Scan for the cell matching the given text and deliver its (X, Y) coordinate at center. 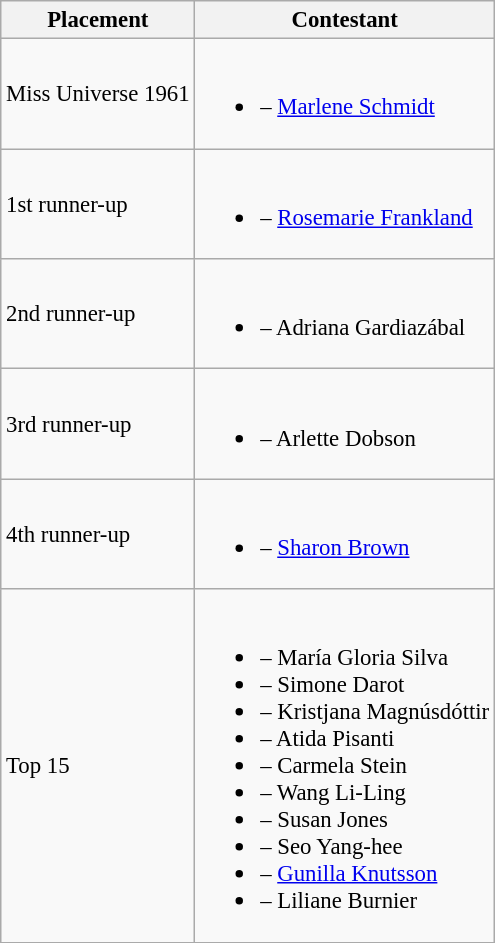
– Sharon Brown (345, 534)
1st runner-up (98, 204)
– Rosemarie Frankland (345, 204)
Placement (98, 20)
– Adriana Gardiazábal (345, 314)
2nd runner-up (98, 314)
– Marlene Schmidt (345, 94)
Miss Universe 1961 (98, 94)
– Arlette Dobson (345, 424)
3rd runner-up (98, 424)
Top 15 (98, 766)
Contestant (345, 20)
4th runner-up (98, 534)
